Return (X, Y) of the center of cell containing provided text 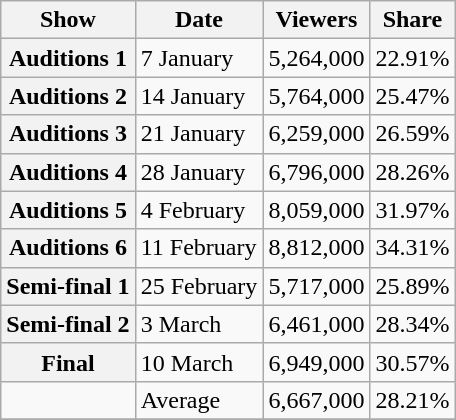
8,812,000 (316, 248)
Auditions 2 (68, 96)
6,461,000 (316, 324)
6,259,000 (316, 134)
10 March (199, 362)
Average (199, 400)
5,764,000 (316, 96)
28 January (199, 172)
Date (199, 20)
Auditions 5 (68, 210)
22.91% (412, 58)
5,264,000 (316, 58)
7 January (199, 58)
Viewers (316, 20)
Share (412, 20)
Auditions 3 (68, 134)
25.89% (412, 286)
5,717,000 (316, 286)
11 February (199, 248)
26.59% (412, 134)
25.47% (412, 96)
28.34% (412, 324)
Auditions 4 (68, 172)
6,949,000 (316, 362)
14 January (199, 96)
Final (68, 362)
6,667,000 (316, 400)
Show (68, 20)
Semi-final 1 (68, 286)
3 March (199, 324)
8,059,000 (316, 210)
6,796,000 (316, 172)
Semi-final 2 (68, 324)
30.57% (412, 362)
31.97% (412, 210)
28.21% (412, 400)
4 February (199, 210)
21 January (199, 134)
Auditions 1 (68, 58)
34.31% (412, 248)
28.26% (412, 172)
25 February (199, 286)
Auditions 6 (68, 248)
